Determine the (x, y) coordinate at the center of the cell enclosing the given text.  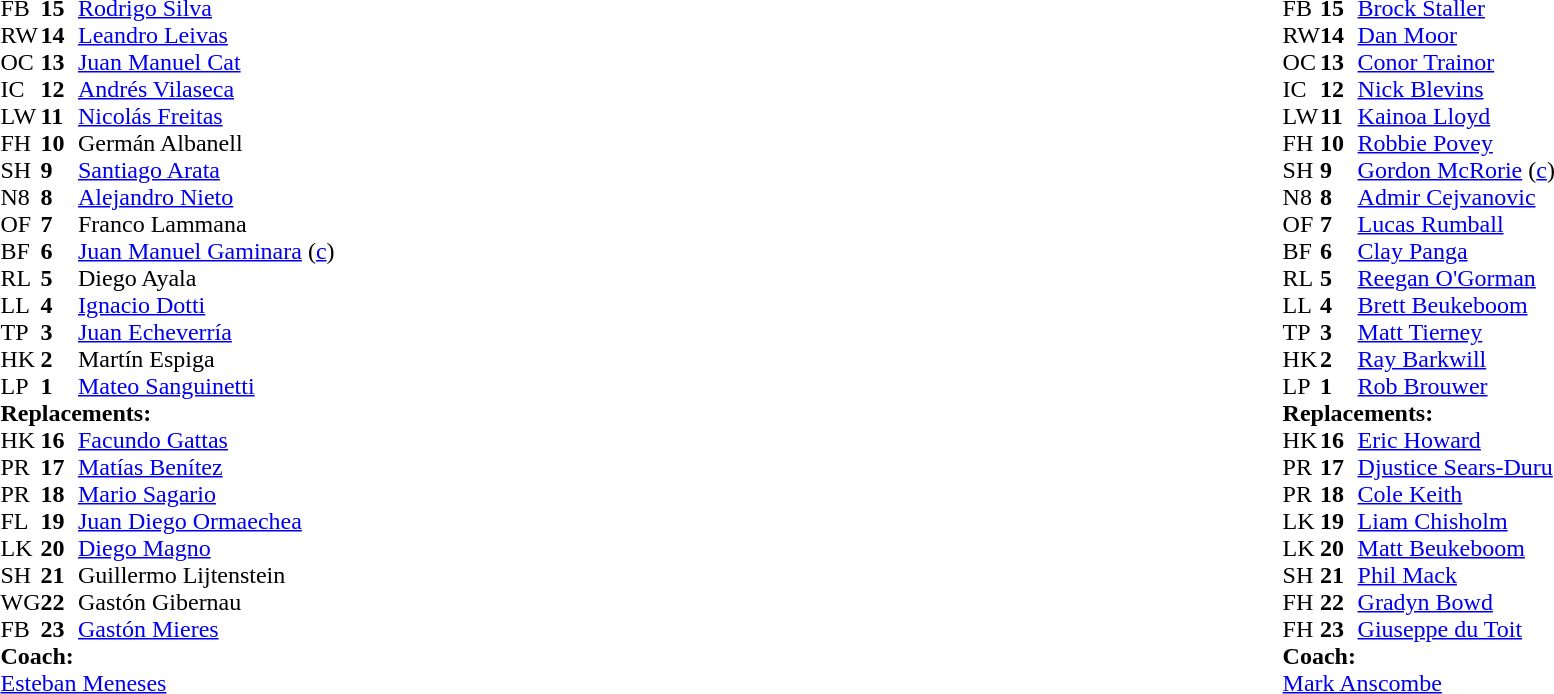
Andrés Vilaseca (206, 90)
WG (20, 602)
Santiago Arata (206, 170)
FL (20, 522)
Juan Manuel Cat (206, 62)
Facundo Gattas (206, 440)
Gastón Mieres (206, 630)
Alejandro Nieto (206, 198)
Germán Albanell (206, 144)
Juan Echeverría (206, 332)
Diego Ayala (206, 278)
Gastón Gibernau (206, 602)
Nicolás Freitas (206, 116)
Mateo Sanguinetti (206, 386)
Martín Espiga (206, 360)
Franco Lammana (206, 224)
Mario Sagario (206, 494)
Juan Manuel Gaminara (c) (206, 252)
Coach: (167, 656)
FB (20, 630)
Ignacio Dotti (206, 306)
Juan Diego Ormaechea (206, 522)
Matías Benítez (206, 468)
Replacements: (167, 414)
Leandro Leivas (206, 36)
Guillermo Lijtenstein (206, 576)
Diego Magno (206, 548)
